Capture the cell that displays the provided text and extract its (X, Y) central coordinate. 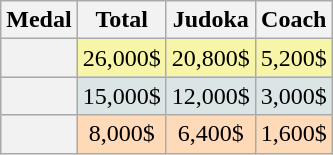
15,000$ (122, 96)
8,000$ (122, 134)
3,000$ (294, 96)
Medal (39, 20)
Coach (294, 20)
Total (122, 20)
6,400$ (210, 134)
12,000$ (210, 96)
26,000$ (122, 58)
5,200$ (294, 58)
20,800$ (210, 58)
1,600$ (294, 134)
Judoka (210, 20)
